Determine the (x, y) coordinate at the center of the cell enclosing the given text.  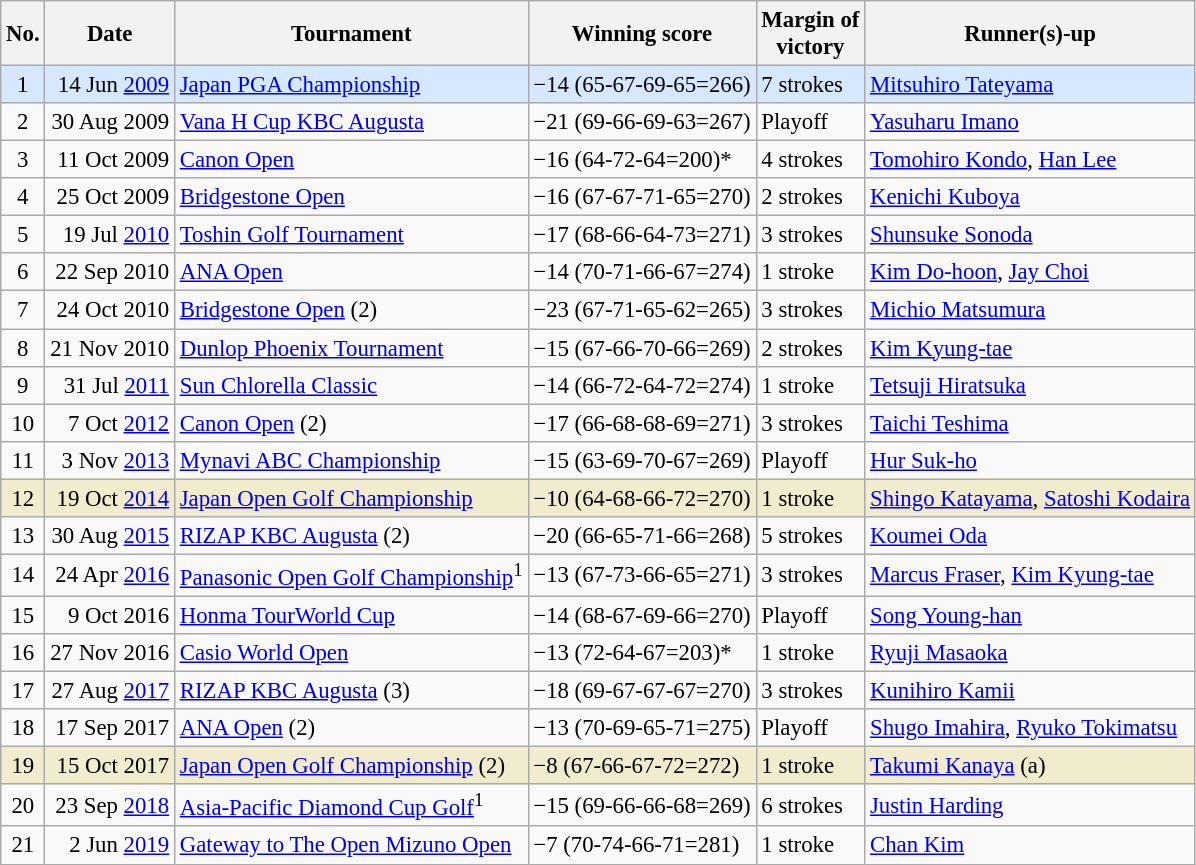
15 (23, 615)
Takumi Kanaya (a) (1030, 766)
4 (23, 197)
14 Jun 2009 (110, 85)
10 (23, 423)
18 (23, 728)
Shingo Katayama, Satoshi Kodaira (1030, 498)
Margin ofvictory (810, 34)
19 Oct 2014 (110, 498)
−16 (64-72-64=200)* (642, 160)
−20 (66-65-71-66=268) (642, 536)
−13 (70-69-65-71=275) (642, 728)
Chan Kim (1030, 846)
−21 (69-66-69-63=267) (642, 122)
11 Oct 2009 (110, 160)
RIZAP KBC Augusta (3) (351, 691)
Toshin Golf Tournament (351, 235)
Asia-Pacific Diamond Cup Golf1 (351, 805)
−15 (69-66-66-68=269) (642, 805)
24 Oct 2010 (110, 310)
27 Nov 2016 (110, 653)
Bridgestone Open (2) (351, 310)
30 Aug 2009 (110, 122)
Tetsuji Hiratsuka (1030, 385)
Kim Do-hoon, Jay Choi (1030, 273)
9 (23, 385)
Tournament (351, 34)
Mitsuhiro Tateyama (1030, 85)
−13 (67-73-66-65=271) (642, 575)
21 Nov 2010 (110, 348)
Sun Chlorella Classic (351, 385)
Yasuharu Imano (1030, 122)
25 Oct 2009 (110, 197)
8 (23, 348)
RIZAP KBC Augusta (2) (351, 536)
23 Sep 2018 (110, 805)
Marcus Fraser, Kim Kyung-tae (1030, 575)
−14 (70-71-66-67=274) (642, 273)
Gateway to The Open Mizuno Open (351, 846)
Kim Kyung-tae (1030, 348)
5 (23, 235)
−7 (70-74-66-71=281) (642, 846)
30 Aug 2015 (110, 536)
Casio World Open (351, 653)
7 strokes (810, 85)
Canon Open (2) (351, 423)
Vana H Cup KBC Augusta (351, 122)
Taichi Teshima (1030, 423)
Honma TourWorld Cup (351, 615)
Dunlop Phoenix Tournament (351, 348)
−14 (68-67-69-66=270) (642, 615)
−14 (65-67-69-65=266) (642, 85)
Winning score (642, 34)
Kunihiro Kamii (1030, 691)
−15 (67-66-70-66=269) (642, 348)
20 (23, 805)
17 Sep 2017 (110, 728)
19 (23, 766)
Japan PGA Championship (351, 85)
Japan Open Golf Championship (351, 498)
24 Apr 2016 (110, 575)
13 (23, 536)
−10 (64-68-66-72=270) (642, 498)
−18 (69-67-67-67=270) (642, 691)
Justin Harding (1030, 805)
Ryuji Masaoka (1030, 653)
−17 (66-68-68-69=271) (642, 423)
Japan Open Golf Championship (2) (351, 766)
22 Sep 2010 (110, 273)
Michio Matsumura (1030, 310)
Bridgestone Open (351, 197)
15 Oct 2017 (110, 766)
Runner(s)-up (1030, 34)
2 (23, 122)
3 (23, 160)
Song Young-han (1030, 615)
Hur Suk-ho (1030, 460)
ANA Open (351, 273)
16 (23, 653)
11 (23, 460)
Panasonic Open Golf Championship1 (351, 575)
Canon Open (351, 160)
−16 (67-67-71-65=270) (642, 197)
5 strokes (810, 536)
−23 (67-71-65-62=265) (642, 310)
2 Jun 2019 (110, 846)
Date (110, 34)
Tomohiro Kondo, Han Lee (1030, 160)
31 Jul 2011 (110, 385)
Mynavi ABC Championship (351, 460)
Shunsuke Sonoda (1030, 235)
17 (23, 691)
14 (23, 575)
1 (23, 85)
−14 (66-72-64-72=274) (642, 385)
Kenichi Kuboya (1030, 197)
3 Nov 2013 (110, 460)
−15 (63-69-70-67=269) (642, 460)
7 Oct 2012 (110, 423)
12 (23, 498)
4 strokes (810, 160)
Shugo Imahira, Ryuko Tokimatsu (1030, 728)
−13 (72-64-67=203)* (642, 653)
27 Aug 2017 (110, 691)
6 strokes (810, 805)
No. (23, 34)
−8 (67-66-67-72=272) (642, 766)
21 (23, 846)
9 Oct 2016 (110, 615)
ANA Open (2) (351, 728)
19 Jul 2010 (110, 235)
−17 (68-66-64-73=271) (642, 235)
6 (23, 273)
Koumei Oda (1030, 536)
7 (23, 310)
